Detect which cell encompasses the target text, then output its [X, Y] center coordinate. 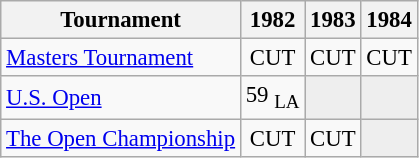
1983 [333, 20]
The Open Championship [121, 139]
1982 [272, 20]
1984 [389, 20]
59 LA [272, 98]
U.S. Open [121, 98]
Tournament [121, 20]
Masters Tournament [121, 58]
